Find where the given text appears and provide that cell's center as (X, Y) coordinate. 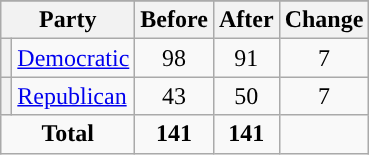
Party (68, 20)
After (246, 20)
Republican (74, 96)
Before (174, 20)
98 (174, 58)
Change (324, 20)
91 (246, 58)
Total (68, 134)
50 (246, 96)
Democratic (74, 58)
43 (174, 96)
